From the cell containing the given text, extract its center point as (x, y) coordinate. 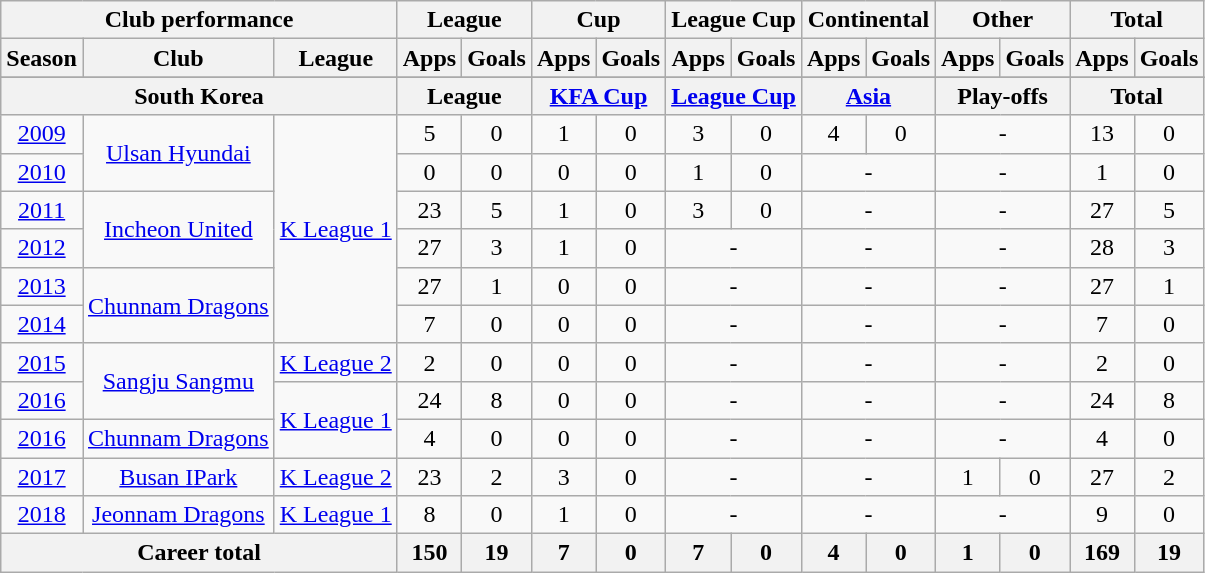
Other (1003, 20)
Club (178, 58)
2010 (42, 172)
2017 (42, 477)
Busan IPark (178, 477)
South Korea (199, 96)
KFA Cup (598, 96)
13 (1102, 134)
2013 (42, 286)
28 (1102, 248)
169 (1102, 553)
2012 (42, 248)
Asia (868, 96)
150 (429, 553)
Ulsan Hyundai (178, 153)
9 (1102, 515)
Season (42, 58)
2014 (42, 324)
2009 (42, 134)
Club performance (199, 20)
Incheon United (178, 229)
2011 (42, 210)
Career total (199, 553)
Play-offs (1003, 96)
Jeonnam Dragons (178, 515)
2015 (42, 362)
Continental (868, 20)
Cup (598, 20)
Sangju Sangmu (178, 381)
2018 (42, 515)
